Identify which cell holds the provided text, then report its [x, y] central coordinate. 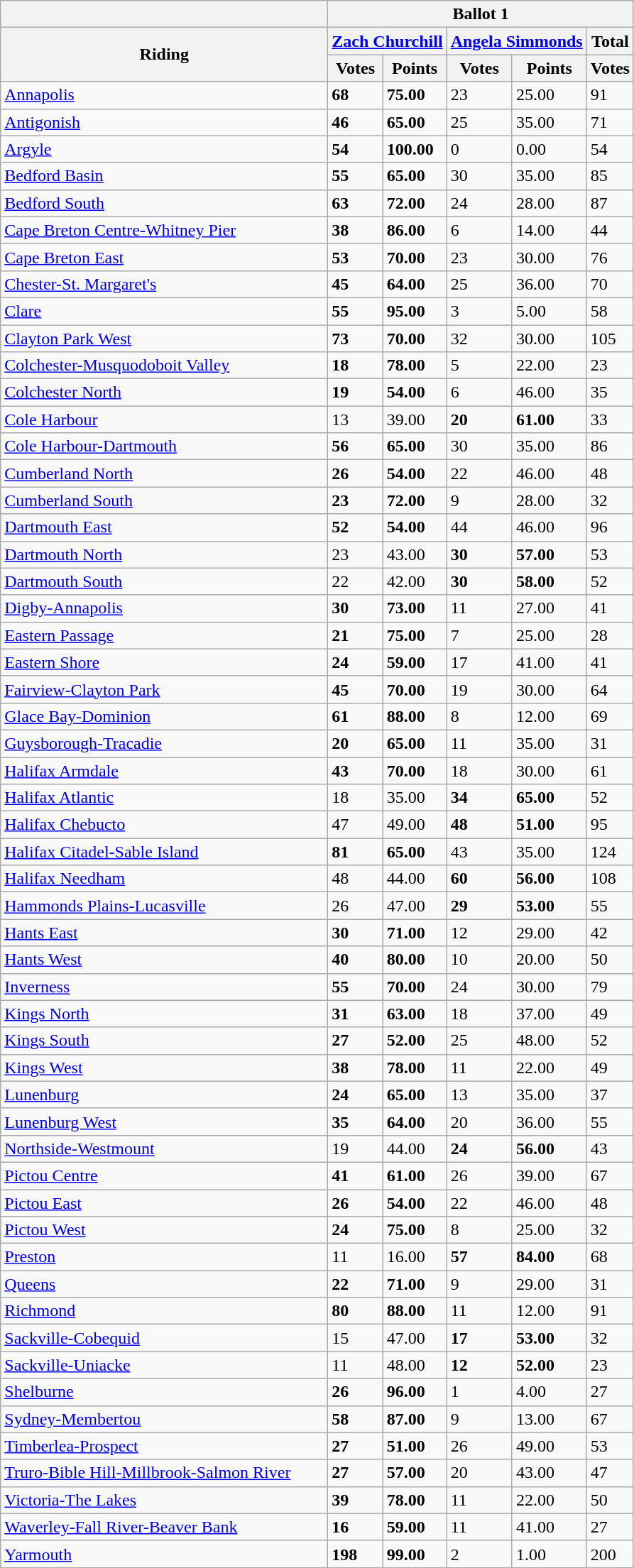
64 [610, 689]
Digby-Annapolis [165, 608]
Sackville-Cobequid [165, 1338]
Kings South [165, 1041]
14.00 [550, 230]
Annapolis [165, 95]
80.00 [415, 960]
Dartmouth East [165, 527]
33 [610, 420]
Halifax Chebucto [165, 825]
27.00 [550, 608]
Lunenburg [165, 1095]
124 [610, 852]
Cape Breton East [165, 257]
Antigonish [165, 122]
39 [355, 1500]
200 [610, 1554]
21 [355, 635]
95 [610, 825]
37 [610, 1095]
Halifax Needham [165, 879]
Guysborough-Tracadie [165, 743]
86.00 [415, 230]
Argyle [165, 149]
16.00 [415, 1257]
81 [355, 852]
5.00 [550, 311]
Zach Churchill [388, 41]
87.00 [415, 1419]
2 [479, 1554]
7 [479, 635]
Halifax Armdale [165, 770]
Victoria-The Lakes [165, 1500]
70 [610, 284]
1 [479, 1392]
56 [355, 446]
69 [610, 716]
5 [479, 366]
105 [610, 339]
16 [355, 1527]
Glace Bay-Dominion [165, 716]
Pictou East [165, 1203]
0 [479, 149]
Truro-Bible Hill-Millbrook-Salmon River [165, 1473]
15 [355, 1338]
Cumberland North [165, 473]
Pictou West [165, 1230]
Hants East [165, 933]
Shelburne [165, 1392]
Dartmouth North [165, 554]
Colchester North [165, 393]
Cole Harbour [165, 420]
Fairview-Clayton Park [165, 689]
4.00 [550, 1392]
63 [355, 203]
Queens [165, 1284]
57 [479, 1257]
Preston [165, 1257]
40 [355, 960]
Halifax Citadel-Sable Island [165, 852]
198 [355, 1554]
86 [610, 446]
1.00 [550, 1554]
Eastern Shore [165, 662]
Cole Harbour-Dartmouth [165, 446]
96.00 [415, 1392]
13.00 [550, 1419]
73.00 [415, 608]
Angela Simmonds [517, 41]
10 [479, 960]
Cape Breton Centre-Whitney Pier [165, 230]
99.00 [415, 1554]
20.00 [550, 960]
Lunenburg West [165, 1122]
Pictou Centre [165, 1175]
58.00 [550, 581]
Sydney-Membertou [165, 1419]
Riding [165, 55]
95.00 [415, 311]
76 [610, 257]
Sackville-Uniacke [165, 1365]
80 [355, 1311]
Hammonds Plains-Lucasville [165, 906]
37.00 [550, 1014]
Kings West [165, 1068]
84.00 [550, 1257]
63.00 [415, 1014]
79 [610, 987]
87 [610, 203]
Clayton Park West [165, 339]
60 [479, 879]
108 [610, 879]
Bedford South [165, 203]
Dartmouth South [165, 581]
Halifax Atlantic [165, 798]
Northside-Westmount [165, 1148]
28 [610, 635]
85 [610, 176]
Yarmouth [165, 1554]
42 [610, 933]
34 [479, 798]
Inverness [165, 987]
73 [355, 339]
3 [479, 311]
42.00 [415, 581]
Richmond [165, 1311]
71 [610, 122]
Eastern Passage [165, 635]
96 [610, 527]
Ballot 1 [481, 14]
Hants West [165, 960]
Bedford Basin [165, 176]
Kings North [165, 1014]
100.00 [415, 149]
Cumberland South [165, 500]
29 [479, 906]
0.00 [550, 149]
Timberlea-Prospect [165, 1446]
Total [610, 41]
Waverley-Fall River-Beaver Bank [165, 1527]
46 [355, 122]
Clare [165, 311]
Colchester-Musquodoboit Valley [165, 366]
Chester-St. Margaret's [165, 284]
